Capture the cell that displays the provided text and extract its (X, Y) central coordinate. 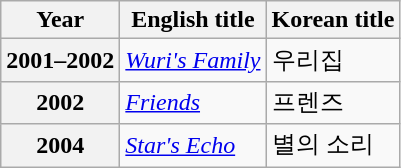
Korean title (333, 20)
Star's Echo (193, 146)
우리집 (333, 60)
Wuri's Family (193, 60)
2001–2002 (60, 60)
프렌즈 (333, 102)
English title (193, 20)
Year (60, 20)
Friends (193, 102)
별의 소리 (333, 146)
2002 (60, 102)
2004 (60, 146)
